Pinpoint the cell where the given text exists, returning its [x, y] midpoint coordinate. 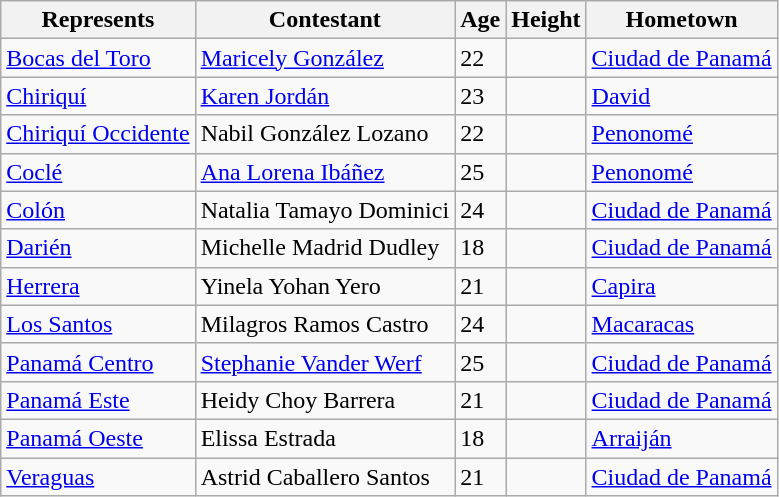
Elissa Estrada [325, 438]
Bocas del Toro [98, 58]
Chiriquí Occidente [98, 134]
Age [480, 20]
Natalia Tamayo Dominici [325, 210]
Milagros Ramos Castro [325, 324]
Nabil González Lozano [325, 134]
Contestant [325, 20]
Capira [682, 286]
David [682, 96]
Stephanie Vander Werf [325, 362]
Colón [98, 210]
Macaracas [682, 324]
Panamá Centro [98, 362]
Yinela Yohan Yero [325, 286]
Arraiján [682, 438]
Maricely González [325, 58]
Hometown [682, 20]
Panamá Oeste [98, 438]
Veraguas [98, 477]
Ana Lorena Ibáñez [325, 172]
Los Santos [98, 324]
23 [480, 96]
Coclé [98, 172]
Represents [98, 20]
Heidy Choy Barrera [325, 400]
Height [546, 20]
Panamá Este [98, 400]
Darién [98, 248]
Astrid Caballero Santos [325, 477]
Michelle Madrid Dudley [325, 248]
Karen Jordán [325, 96]
Chiriquí [98, 96]
Herrera [98, 286]
